Search for the cell housing the specified text and yield its [X, Y] center coordinate. 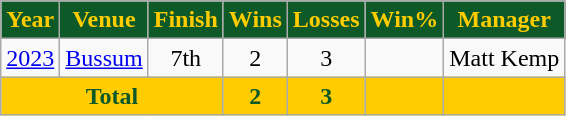
Manager [504, 20]
Matt Kemp [504, 58]
2023 [30, 58]
Year [30, 20]
Total [112, 96]
Finish [186, 20]
Bussum [104, 58]
7th [186, 58]
Wins [255, 20]
Win% [404, 20]
Losses [326, 20]
Venue [104, 20]
